From the cell containing the given text, extract its center point as (X, Y) coordinate. 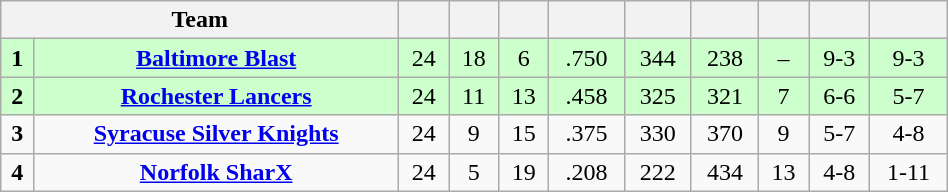
Rochester Lancers (216, 96)
2 (18, 96)
Syracuse Silver Knights (216, 134)
325 (658, 96)
6-6 (838, 96)
344 (658, 58)
434 (724, 172)
7 (784, 96)
4 (18, 172)
222 (658, 172)
.208 (587, 172)
11 (474, 96)
238 (724, 58)
3 (18, 134)
6 (524, 58)
1-11 (908, 172)
5 (474, 172)
Baltimore Blast (216, 58)
– (784, 58)
321 (724, 96)
Team (200, 20)
18 (474, 58)
.458 (587, 96)
15 (524, 134)
19 (524, 172)
.375 (587, 134)
1 (18, 58)
370 (724, 134)
330 (658, 134)
.750 (587, 58)
Norfolk SharX (216, 172)
